Determine the [X, Y] coordinate at the center of the cell enclosing the given text.  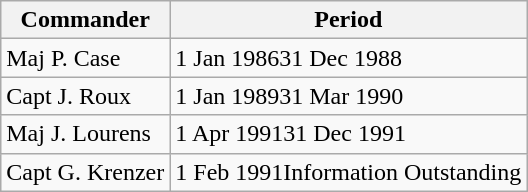
Capt G. Krenzer [86, 172]
1 Jan 198931 Mar 1990 [348, 96]
Period [348, 20]
Commander [86, 20]
Capt J. Roux [86, 96]
Maj P. Case [86, 58]
Maj J. Lourens [86, 134]
1 Feb 1991Information Outstanding [348, 172]
1 Jan 198631 Dec 1988 [348, 58]
1 Apr 199131 Dec 1991 [348, 134]
